Locate the cell with the specified text and output its [x, y] center coordinate. 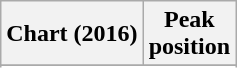
Peak position [189, 34]
Chart (2016) [72, 34]
